For the text-containing cell, return its midpoint in (X, Y) coordinate format. 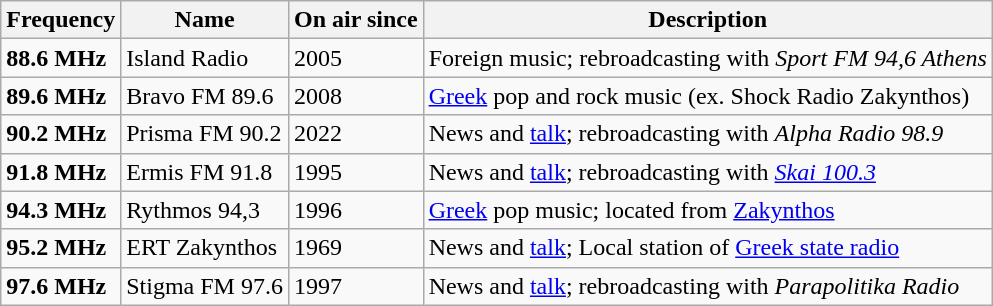
Description (708, 20)
1969 (356, 248)
Foreign music; rebroadcasting with Sport FM 94,6 Athens (708, 58)
Island Radio (205, 58)
2008 (356, 96)
Stigma FM 97.6 (205, 286)
94.3 MHz (61, 210)
News and talk; rebroadcasting with Skai 100.3 (708, 172)
90.2 MHz (61, 134)
88.6 MHz (61, 58)
97.6 MHz (61, 286)
Rythmos 94,3 (205, 210)
91.8 MHz (61, 172)
News and talk; rebroadcasting with Alpha Radio 98.9 (708, 134)
On air since (356, 20)
Bravo FM 89.6 (205, 96)
89.6 MHz (61, 96)
2022 (356, 134)
2005 (356, 58)
Prisma FM 90.2 (205, 134)
Ermis FM 91.8 (205, 172)
News and talk; rebroadcasting with Parapolitika Radio (708, 286)
1997 (356, 286)
Frequency (61, 20)
95.2 MHz (61, 248)
ERT Zakynthos (205, 248)
Greek pop music; located from Zakynthos (708, 210)
News and talk; Local station of Greek state radio (708, 248)
1995 (356, 172)
Greek pop and rock music (ex. Shock Radio Zakynthos) (708, 96)
Name (205, 20)
1996 (356, 210)
